Identify which cell holds the provided text, then report its (X, Y) central coordinate. 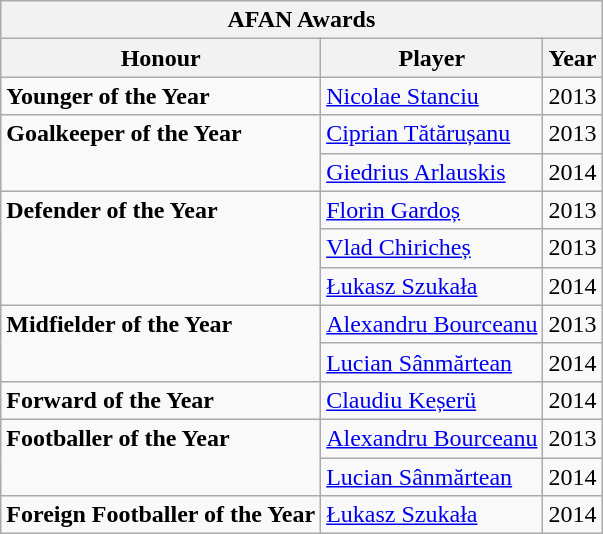
Goalkeeper of the Year (161, 153)
Foreign Footballer of the Year (161, 515)
Year (572, 58)
Giedrius Arlauskis (432, 172)
Nicolae Stanciu (432, 96)
Younger of the Year (161, 96)
Ciprian Tătărușanu (432, 134)
Footballer of the Year (161, 457)
AFAN Awards (302, 20)
Honour (161, 58)
Florin Gardoș (432, 210)
Claudiu Keșerü (432, 400)
Defender of the Year (161, 248)
Vlad Chiricheș (432, 248)
Midfielder of the Year (161, 343)
Player (432, 58)
Forward of the Year (161, 400)
